Return (X, Y) of the center of cell containing provided text 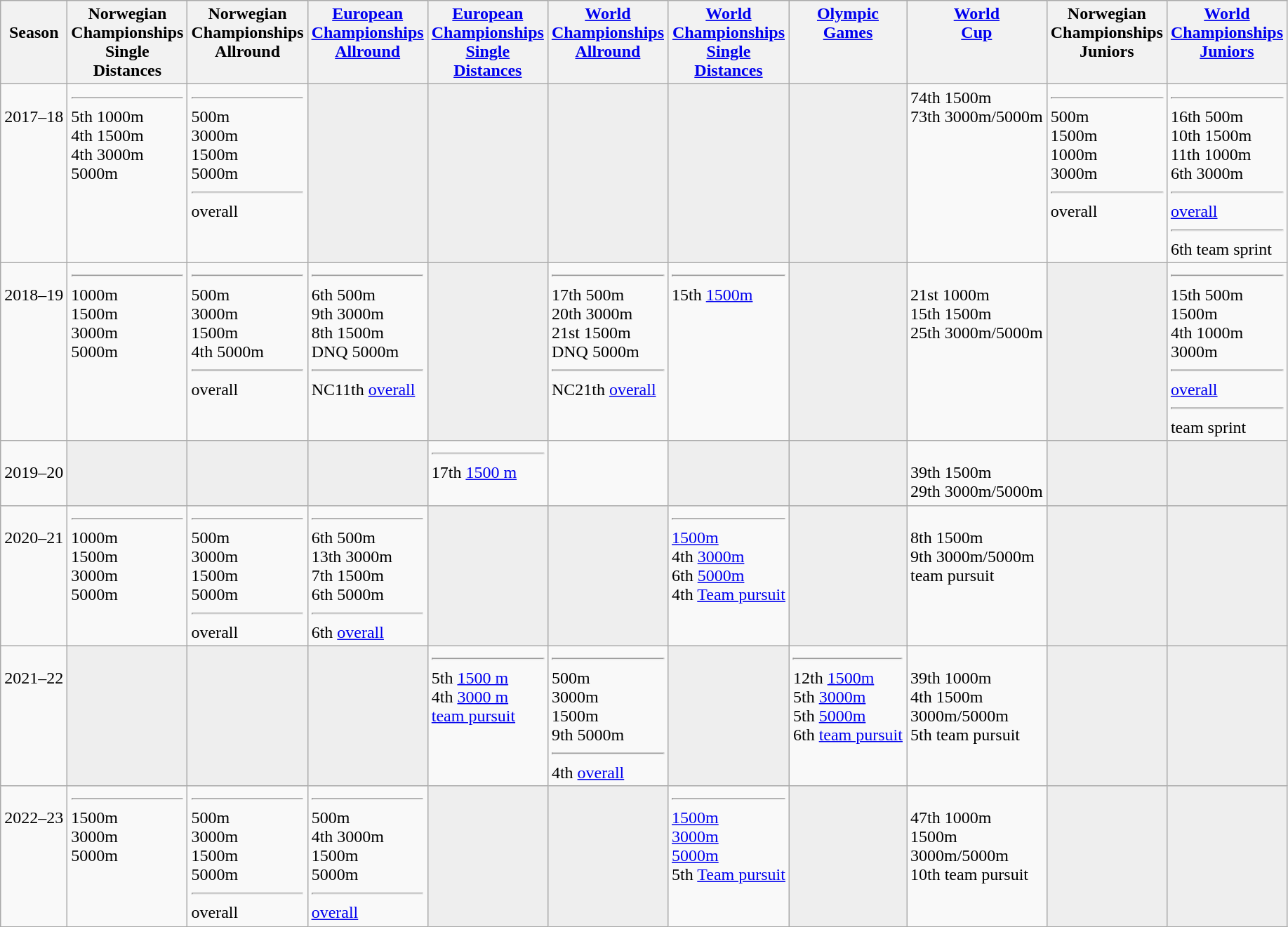
2020–21 (34, 575)
15th 1500m (729, 352)
21st 1000m 15th 1500m 25th 3000m/5000m (977, 352)
74th 1500m 73th 3000m/5000m (977, 173)
47th 1000m 1500m 3000m/5000m 10th team pursuit (977, 856)
2022–23 (34, 856)
1500m 4th 3000m 6th 5000m 4th Team pursuit (729, 575)
500m 3000m 1500m 4th 5000m overall (247, 352)
6th 500m 13th 3000m 7th 1500m 6th 5000m 6th overall (368, 575)
Olympic Games (848, 42)
World Championships Single Distances (729, 42)
2021–22 (34, 716)
European Championships Single Distances (487, 42)
8th 1500m 9th 3000m/5000m team pursuit (977, 575)
Norwegian Championships Juniors (1106, 42)
500m 1500m 1000m 3000m overall (1106, 173)
5th 1000m 4th 1500m 4th 3000m 5000m (128, 173)
1500m 3000m 5000m 5th Team pursuit (729, 856)
39th 1500m 29th 3000m/5000m (977, 473)
12th 1500m 5th 3000m 5th 5000m 6th team pursuit (848, 716)
2018–19 (34, 352)
1500m 3000m 5000m (128, 856)
17th 500m 20th 3000m 21st 1500m DNQ 5000m NC21th overall (608, 352)
Season (34, 42)
2019–20 (34, 473)
6th 500m 9th 3000m 8th 1500m DNQ 5000m NC11th overall (368, 352)
39th 1000m 4th 1500m 3000m/5000m 5th team pursuit (977, 716)
European Championships Allround (368, 42)
2017–18 (34, 173)
500m 4th 3000m 1500m 5000m overall (368, 856)
15th 500m 1500m 4th 1000m 3000m overall team sprint (1227, 352)
World Cup (977, 42)
5th 1500 m 4th 3000 m team pursuit (487, 716)
Norwegian Championships Allround (247, 42)
World Championships Allround (608, 42)
16th 500m 10th 1500m 11th 1000m 6th 3000m overall 6th team sprint (1227, 173)
World Championships Juniors (1227, 42)
17th 1500 m (487, 473)
500m 3000m 1500m 9th 5000m 4th overall (608, 716)
Norwegian Championships Single Distances (128, 42)
